Determine the [x, y] coordinate at the center of the cell enclosing the given text.  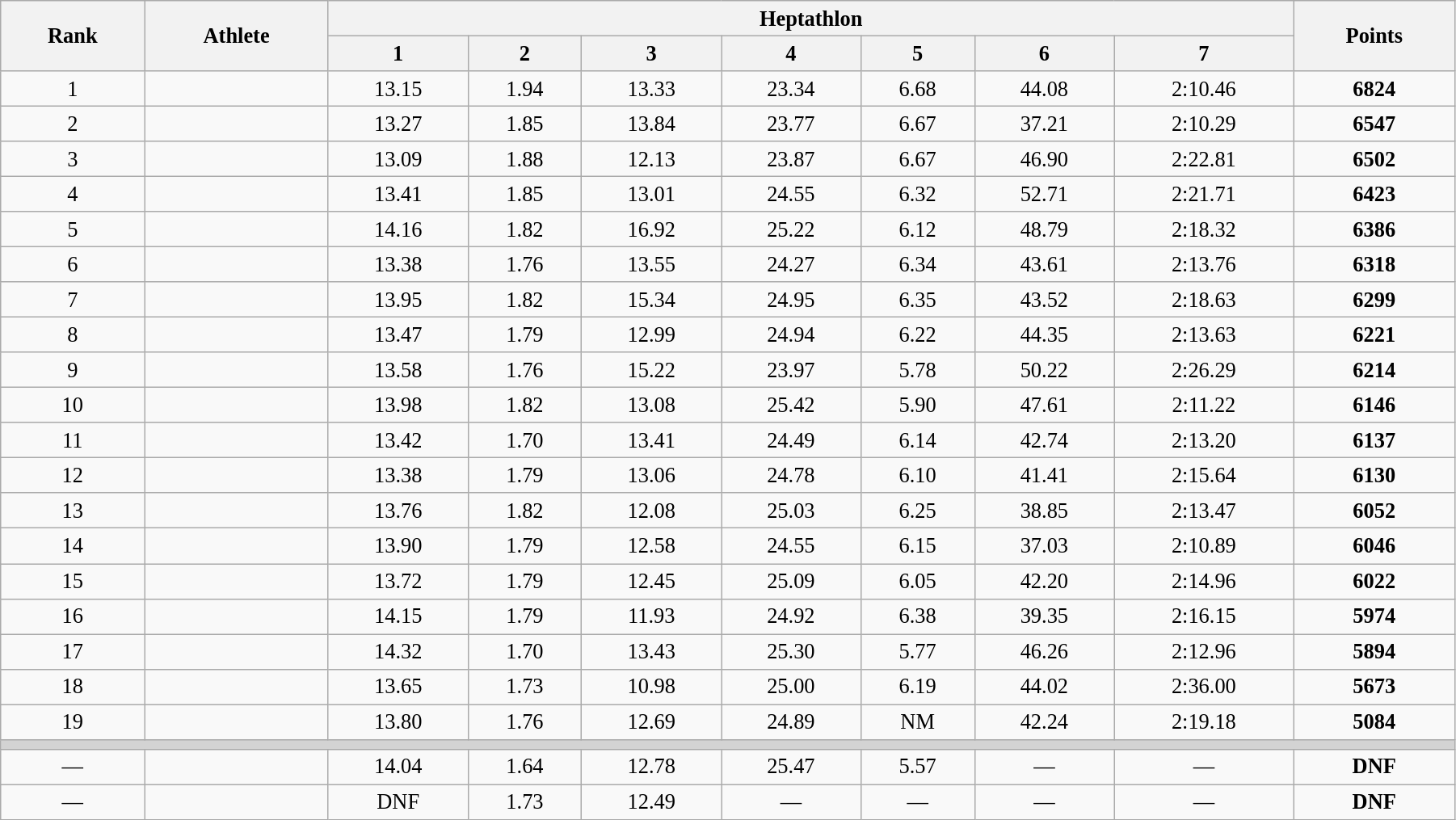
14 [73, 546]
5673 [1374, 687]
6.34 [918, 264]
2:13.47 [1204, 511]
NM [918, 721]
14.15 [398, 616]
44.08 [1044, 88]
6.32 [918, 194]
48.79 [1044, 229]
8 [73, 334]
13.42 [398, 440]
1.94 [525, 88]
12.49 [651, 801]
12.99 [651, 334]
24.92 [792, 616]
25.09 [792, 581]
16.92 [651, 229]
2:10.89 [1204, 546]
2:16.15 [1204, 616]
5894 [1374, 651]
25.47 [792, 767]
19 [73, 721]
13.55 [651, 264]
6.12 [918, 229]
13.72 [398, 581]
2:11.22 [1204, 405]
2:21.71 [1204, 194]
6.22 [918, 334]
23.97 [792, 370]
15.22 [651, 370]
6423 [1374, 194]
Points [1374, 36]
24.95 [792, 300]
14.04 [398, 767]
6022 [1374, 581]
23.77 [792, 124]
25.03 [792, 511]
24.27 [792, 264]
2:15.64 [1204, 475]
47.61 [1044, 405]
25.30 [792, 651]
6.05 [918, 581]
24.49 [792, 440]
Rank [73, 36]
5.90 [918, 405]
Heptathlon [811, 18]
13.80 [398, 721]
2:19.18 [1204, 721]
38.85 [1044, 511]
14.32 [398, 651]
12.45 [651, 581]
16 [73, 616]
24.78 [792, 475]
24.89 [792, 721]
15.34 [651, 300]
6386 [1374, 229]
13.15 [398, 88]
13.58 [398, 370]
6046 [1374, 546]
18 [73, 687]
12.69 [651, 721]
12.13 [651, 159]
2:18.63 [1204, 300]
6824 [1374, 88]
13.43 [651, 651]
9 [73, 370]
5.78 [918, 370]
42.74 [1044, 440]
43.52 [1044, 300]
2:26.29 [1204, 370]
13.95 [398, 300]
13.09 [398, 159]
25.42 [792, 405]
5974 [1374, 616]
12.78 [651, 767]
52.71 [1044, 194]
6.15 [918, 546]
39.35 [1044, 616]
2:13.76 [1204, 264]
2:13.63 [1204, 334]
24.94 [792, 334]
6.35 [918, 300]
13.08 [651, 405]
12.08 [651, 511]
23.87 [792, 159]
23.34 [792, 88]
6.10 [918, 475]
46.26 [1044, 651]
1.64 [525, 767]
5.77 [918, 651]
Athlete [237, 36]
2:18.32 [1204, 229]
6130 [1374, 475]
12 [73, 475]
2:22.81 [1204, 159]
13.84 [651, 124]
13.01 [651, 194]
2:36.00 [1204, 687]
6547 [1374, 124]
25.22 [792, 229]
1.88 [525, 159]
17 [73, 651]
13.98 [398, 405]
11 [73, 440]
2:10.29 [1204, 124]
41.41 [1044, 475]
42.24 [1044, 721]
13.06 [651, 475]
6221 [1374, 334]
15 [73, 581]
6.38 [918, 616]
2:10.46 [1204, 88]
2:14.96 [1204, 581]
50.22 [1044, 370]
13.90 [398, 546]
43.61 [1044, 264]
10 [73, 405]
44.35 [1044, 334]
6.68 [918, 88]
37.21 [1044, 124]
6137 [1374, 440]
6.25 [918, 511]
2:12.96 [1204, 651]
6052 [1374, 511]
6214 [1374, 370]
2:13.20 [1204, 440]
13.65 [398, 687]
13.27 [398, 124]
13 [73, 511]
6502 [1374, 159]
13.76 [398, 511]
25.00 [792, 687]
37.03 [1044, 546]
13.33 [651, 88]
42.20 [1044, 581]
44.02 [1044, 687]
13.47 [398, 334]
5084 [1374, 721]
10.98 [651, 687]
5.57 [918, 767]
6.19 [918, 687]
6299 [1374, 300]
6146 [1374, 405]
46.90 [1044, 159]
6318 [1374, 264]
11.93 [651, 616]
6.14 [918, 440]
14.16 [398, 229]
12.58 [651, 546]
